Output the [x, y] coordinate of the center of the cell containing the given text.  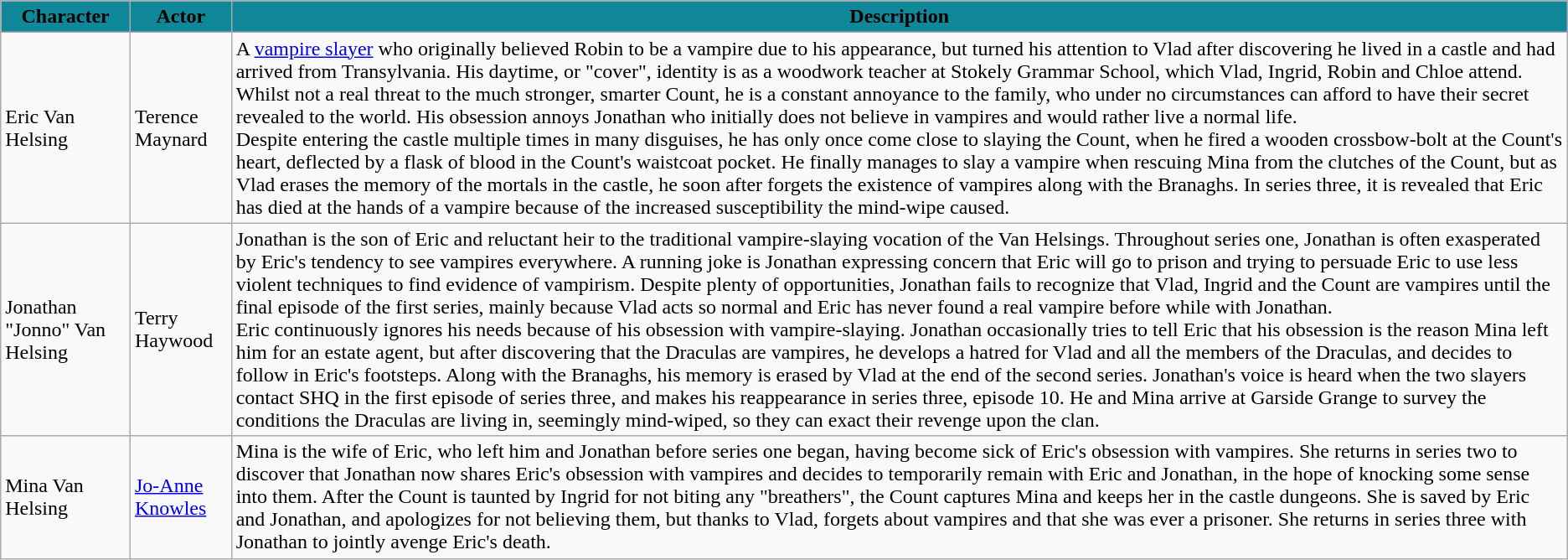
Terence Maynard [181, 127]
Character [65, 17]
Terry Haywood [181, 329]
Mina Van Helsing [65, 497]
Actor [181, 17]
Jo-Anne Knowles [181, 497]
Description [900, 17]
Jonathan "Jonno" Van Helsing [65, 329]
Eric Van Helsing [65, 127]
